Determine the (X, Y) coordinate at the center of the cell enclosing the given text.  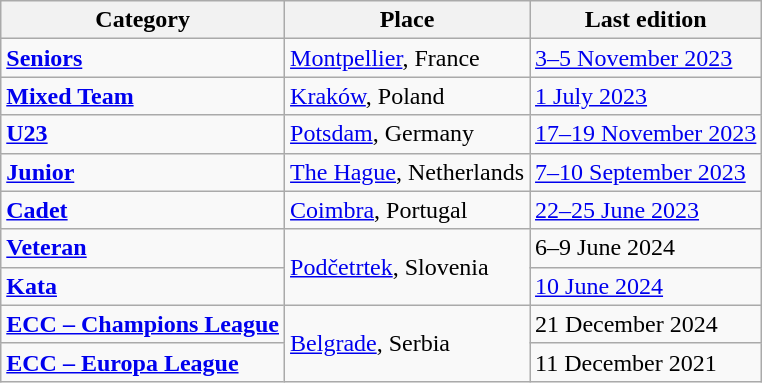
U23 (143, 134)
Mixed Team (143, 96)
21 December 2024 (646, 324)
3–5 November 2023 (646, 58)
The Hague, Netherlands (408, 172)
11 December 2021 (646, 362)
22–25 June 2023 (646, 210)
ECC – Champions League (143, 324)
Last edition (646, 20)
Junior (143, 172)
Seniors (143, 58)
ECC – Europa League (143, 362)
17–19 November 2023 (646, 134)
7–10 September 2023 (646, 172)
Veteran (143, 248)
10 June 2024 (646, 286)
Montpellier, France (408, 58)
Potsdam, Germany (408, 134)
Kata (143, 286)
Category (143, 20)
6–9 June 2024 (646, 248)
1 July 2023 (646, 96)
Coimbra, Portugal (408, 210)
Kraków, Poland (408, 96)
Place (408, 20)
Cadet (143, 210)
Belgrade, Serbia (408, 343)
Podčetrtek, Slovenia (408, 267)
